Extract the (X, Y) coordinate from the center of the cell holding the provided text.  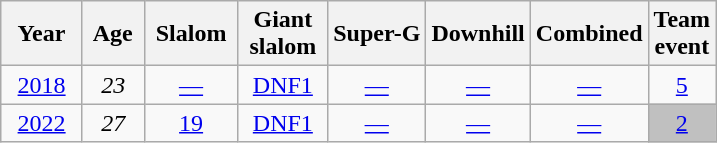
23 (113, 85)
Teamevent (682, 34)
2022 (42, 123)
Combined (589, 34)
Super-G (377, 34)
Slalom (191, 34)
Age (113, 34)
Giant slalom (283, 34)
2 (682, 123)
Downhill (478, 34)
27 (113, 123)
19 (191, 123)
5 (682, 85)
2018 (42, 85)
Year (42, 34)
